Return the (X, Y) coordinate for the center point of the cell that contains the specified text.  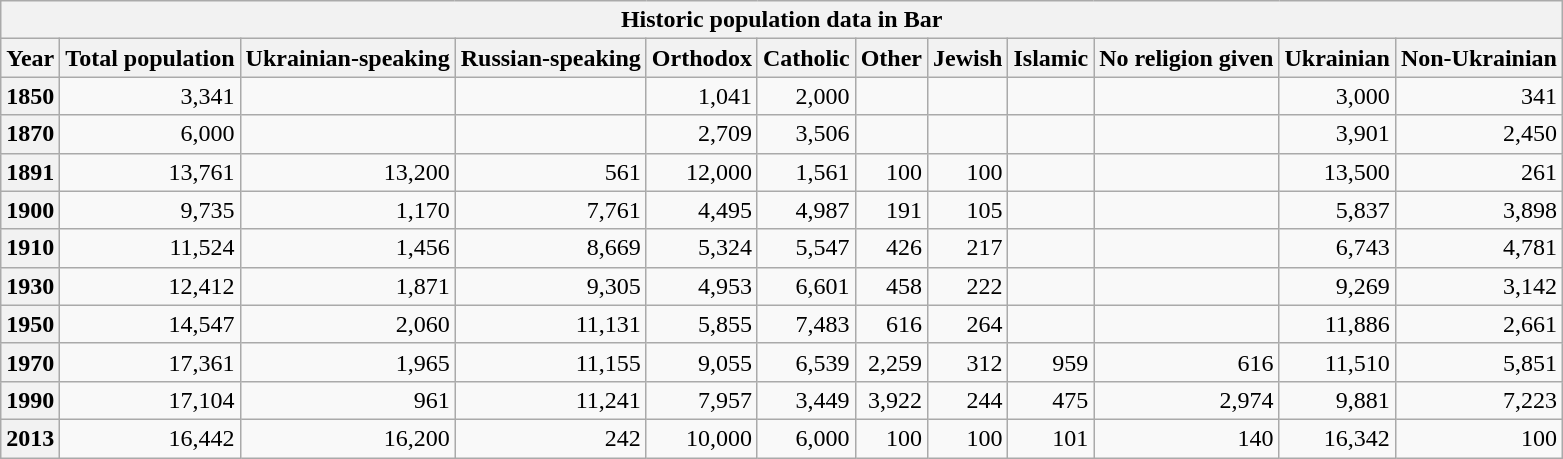
959 (1051, 362)
1891 (30, 172)
11,510 (1337, 362)
1910 (30, 248)
6,539 (806, 362)
Year (30, 58)
17,361 (150, 362)
2013 (30, 438)
Total population (150, 58)
Catholic (806, 58)
3,901 (1337, 134)
9,305 (550, 286)
17,104 (150, 400)
105 (968, 210)
11,886 (1337, 324)
1970 (30, 362)
2,259 (891, 362)
244 (968, 400)
10,000 (702, 438)
3,506 (806, 134)
11,524 (150, 248)
1900 (30, 210)
Islamic (1051, 58)
2,450 (1478, 134)
1950 (30, 324)
12,412 (150, 286)
Ukrainian (1337, 58)
140 (1186, 438)
Orthodox (702, 58)
222 (968, 286)
217 (968, 248)
13,200 (348, 172)
Jewish (968, 58)
961 (348, 400)
1,170 (348, 210)
1,041 (702, 96)
13,500 (1337, 172)
426 (891, 248)
5,855 (702, 324)
3,449 (806, 400)
6,743 (1337, 248)
4,987 (806, 210)
Russian-speaking (550, 58)
191 (891, 210)
1,871 (348, 286)
4,953 (702, 286)
Ukrainian-speaking (348, 58)
475 (1051, 400)
2,000 (806, 96)
7,483 (806, 324)
4,781 (1478, 248)
11,241 (550, 400)
11,131 (550, 324)
312 (968, 362)
8,669 (550, 248)
9,269 (1337, 286)
5,547 (806, 248)
Other (891, 58)
12,000 (702, 172)
9,881 (1337, 400)
264 (968, 324)
1,965 (348, 362)
6,601 (806, 286)
242 (550, 438)
7,761 (550, 210)
3,000 (1337, 96)
561 (550, 172)
9,055 (702, 362)
458 (891, 286)
13,761 (150, 172)
1990 (30, 400)
7,223 (1478, 400)
4,495 (702, 210)
5,837 (1337, 210)
5,324 (702, 248)
261 (1478, 172)
14,547 (150, 324)
1870 (30, 134)
5,851 (1478, 362)
1,561 (806, 172)
1850 (30, 96)
2,974 (1186, 400)
3,142 (1478, 286)
3,341 (150, 96)
Non-Ukrainian (1478, 58)
1930 (30, 286)
16,200 (348, 438)
2,060 (348, 324)
2,661 (1478, 324)
16,342 (1337, 438)
1,456 (348, 248)
341 (1478, 96)
No religion given (1186, 58)
16,442 (150, 438)
3,922 (891, 400)
Historic population data in Bar (782, 20)
2,709 (702, 134)
11,155 (550, 362)
7,957 (702, 400)
9,735 (150, 210)
101 (1051, 438)
3,898 (1478, 210)
